Return the (X, Y) coordinate for the center point of the cell that contains the specified text.  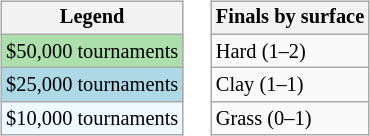
Grass (0–1) (290, 119)
Finals by surface (290, 18)
$10,000 tournaments (92, 119)
Hard (1–2) (290, 51)
Clay (1–1) (290, 85)
$25,000 tournaments (92, 85)
Legend (92, 18)
$50,000 tournaments (92, 51)
